Provide the (X, Y) coordinate of the cell's center where the given text is located.  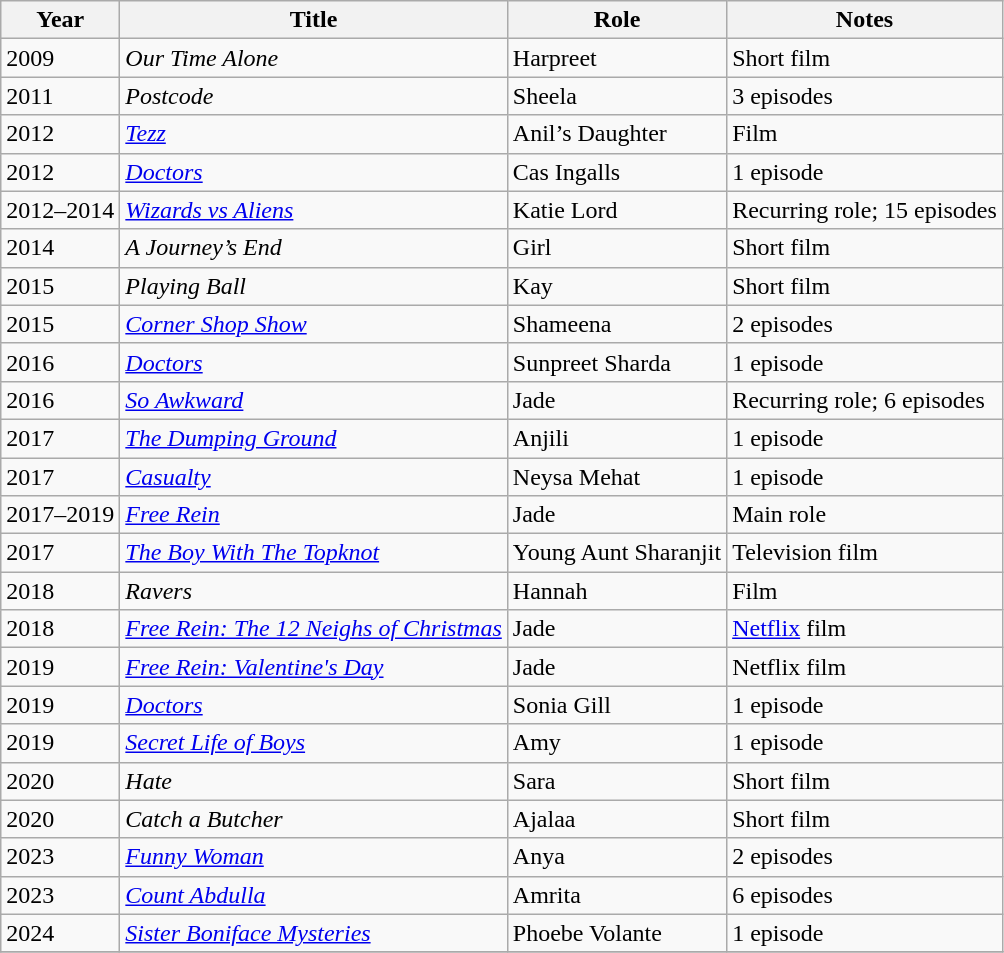
Sara (616, 781)
Young Aunt Sharanjit (616, 553)
So Awkward (314, 400)
Cas Ingalls (616, 172)
Postcode (314, 96)
Notes (865, 20)
Sunpreet Sharda (616, 362)
Phoebe Volante (616, 933)
Tezz (314, 134)
Secret Life of Boys (314, 743)
2017–2019 (60, 515)
Sister Boniface Mysteries (314, 933)
Hannah (616, 591)
Free Rein (314, 515)
Amrita (616, 895)
Corner Shop Show (314, 324)
Sonia Gill (616, 705)
Free Rein: The 12 Neighs of Christmas (314, 629)
Title (314, 20)
Catch a Butcher (314, 819)
Free Rein: Valentine's Day (314, 667)
Katie Lord (616, 210)
The Boy With The Topknot (314, 553)
Television film (865, 553)
Sheela (616, 96)
2009 (60, 58)
3 episodes (865, 96)
Recurring role; 15 episodes (865, 210)
Amy (616, 743)
2014 (60, 248)
Anjili (616, 438)
Ravers (314, 591)
Role (616, 20)
6 episodes (865, 895)
Girl (616, 248)
Casualty (314, 477)
Count Abdulla (314, 895)
Hate (314, 781)
Kay (616, 286)
Wizards vs Aliens (314, 210)
2012–2014 (60, 210)
Our Time Alone (314, 58)
The Dumping Ground (314, 438)
Year (60, 20)
2024 (60, 933)
Anil’s Daughter (616, 134)
Recurring role; 6 episodes (865, 400)
2011 (60, 96)
Harpreet (616, 58)
Main role (865, 515)
A Journey’s End (314, 248)
Anya (616, 857)
Shameena (616, 324)
Funny Woman (314, 857)
Neysa Mehat (616, 477)
Ajalaa (616, 819)
Playing Ball (314, 286)
